Extract the (X, Y) coordinate from the center of the cell holding the provided text.  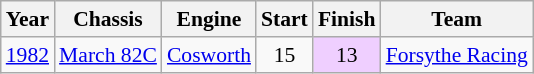
Chassis (108, 19)
Year (28, 19)
March 82C (108, 55)
15 (284, 55)
Forsythe Racing (457, 55)
Start (284, 19)
Engine (209, 19)
1982 (28, 55)
Finish (347, 19)
Cosworth (209, 55)
13 (347, 55)
Team (457, 19)
